Pinpoint the cell where the given text exists, returning its (X, Y) midpoint coordinate. 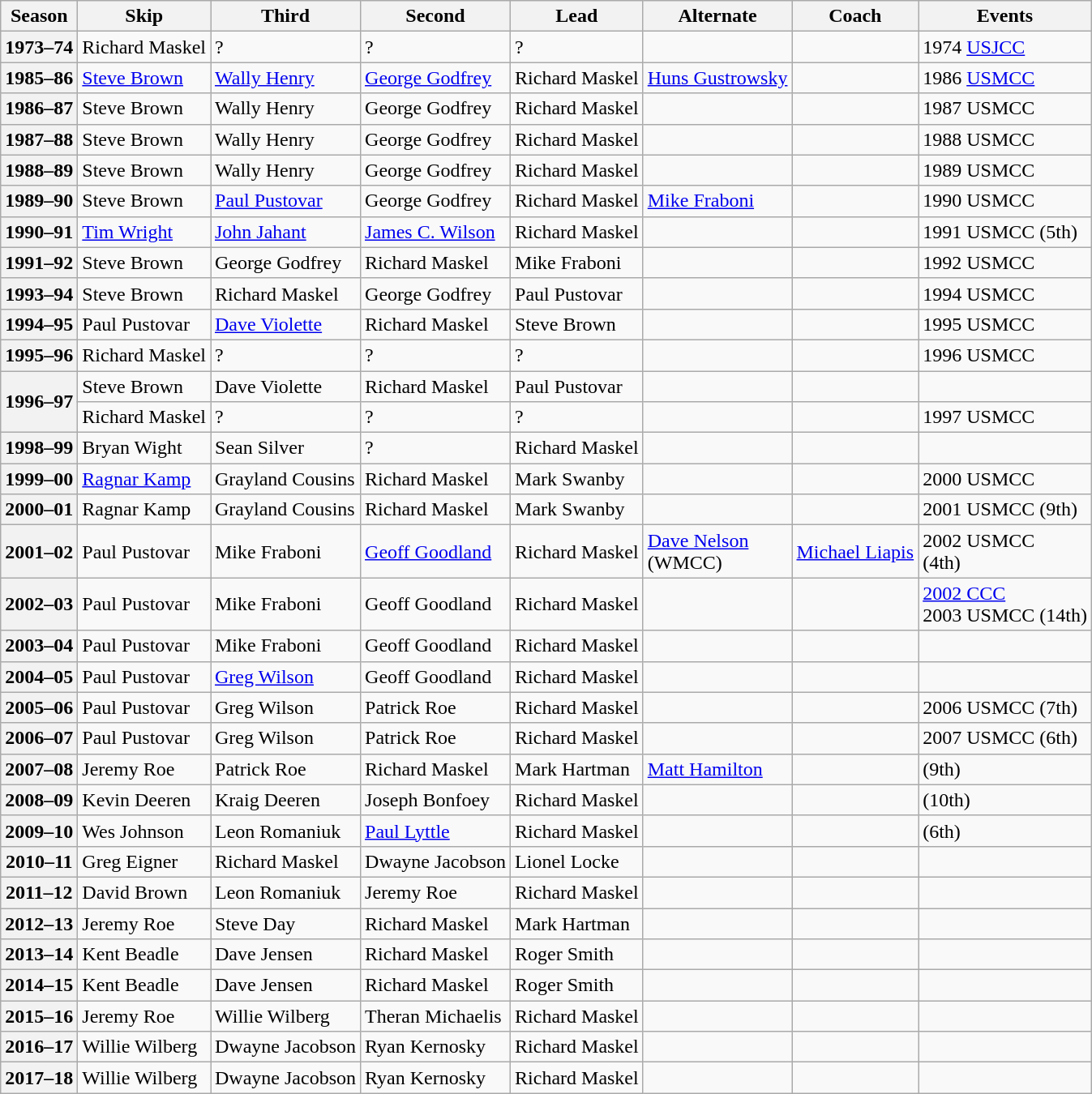
2005–06 (39, 707)
1985–86 (39, 78)
1986–87 (39, 109)
Steve Day (285, 923)
1990 USMCC (1005, 201)
Greg Eigner (144, 861)
1995 USMCC (1005, 324)
1987 USMCC (1005, 109)
1991–92 (39, 263)
Joseph Bonfoey (436, 800)
Skip (144, 16)
2000–01 (39, 510)
Third (285, 16)
(6th) (1005, 831)
2016–17 (39, 1047)
1986 USMCC (1005, 78)
Bryan Wight (144, 448)
2013–14 (39, 955)
1999–00 (39, 479)
Second (436, 16)
Wes Johnson (144, 831)
Events (1005, 16)
2004–05 (39, 677)
1988 USMCC (1005, 139)
1994 USMCC (1005, 293)
2003–04 (39, 646)
James C. Wilson (436, 232)
1994–95 (39, 324)
1974 USJCC (1005, 47)
David Brown (144, 892)
Dave Nelson(WMCC) (717, 551)
2010–11 (39, 861)
2012–13 (39, 923)
Kraig Deeren (285, 800)
2008–09 (39, 800)
2002–03 (39, 605)
2002 CCC 2003 USMCC (14th) (1005, 605)
(10th) (1005, 800)
1996–97 (39, 402)
2006 USMCC (7th) (1005, 707)
1996 USMCC (1005, 355)
Huns Gustrowsky (717, 78)
2007–08 (39, 769)
2000 USMCC (1005, 479)
Lead (577, 16)
Coach (855, 16)
1988–89 (39, 170)
1992 USMCC (1005, 263)
2014–15 (39, 985)
1987–88 (39, 139)
1990–91 (39, 232)
2001 USMCC (9th) (1005, 510)
1995–96 (39, 355)
1997 USMCC (1005, 417)
2002 USMCC (4th) (1005, 551)
Alternate (717, 16)
Michael Liapis (855, 551)
(9th) (1005, 769)
2017–18 (39, 1078)
1989–90 (39, 201)
John Jahant (285, 232)
2009–10 (39, 831)
Tim Wright (144, 232)
1993–94 (39, 293)
Paul Lyttle (436, 831)
1991 USMCC (5th) (1005, 232)
2006–07 (39, 738)
Lionel Locke (577, 861)
2015–16 (39, 1016)
Season (39, 16)
Matt Hamilton (717, 769)
1973–74 (39, 47)
2001–02 (39, 551)
2007 USMCC (6th) (1005, 738)
Sean Silver (285, 448)
1989 USMCC (1005, 170)
2011–12 (39, 892)
1998–99 (39, 448)
Kevin Deeren (144, 800)
Theran Michaelis (436, 1016)
